Identify which cell holds the provided text, then report its [X, Y] central coordinate. 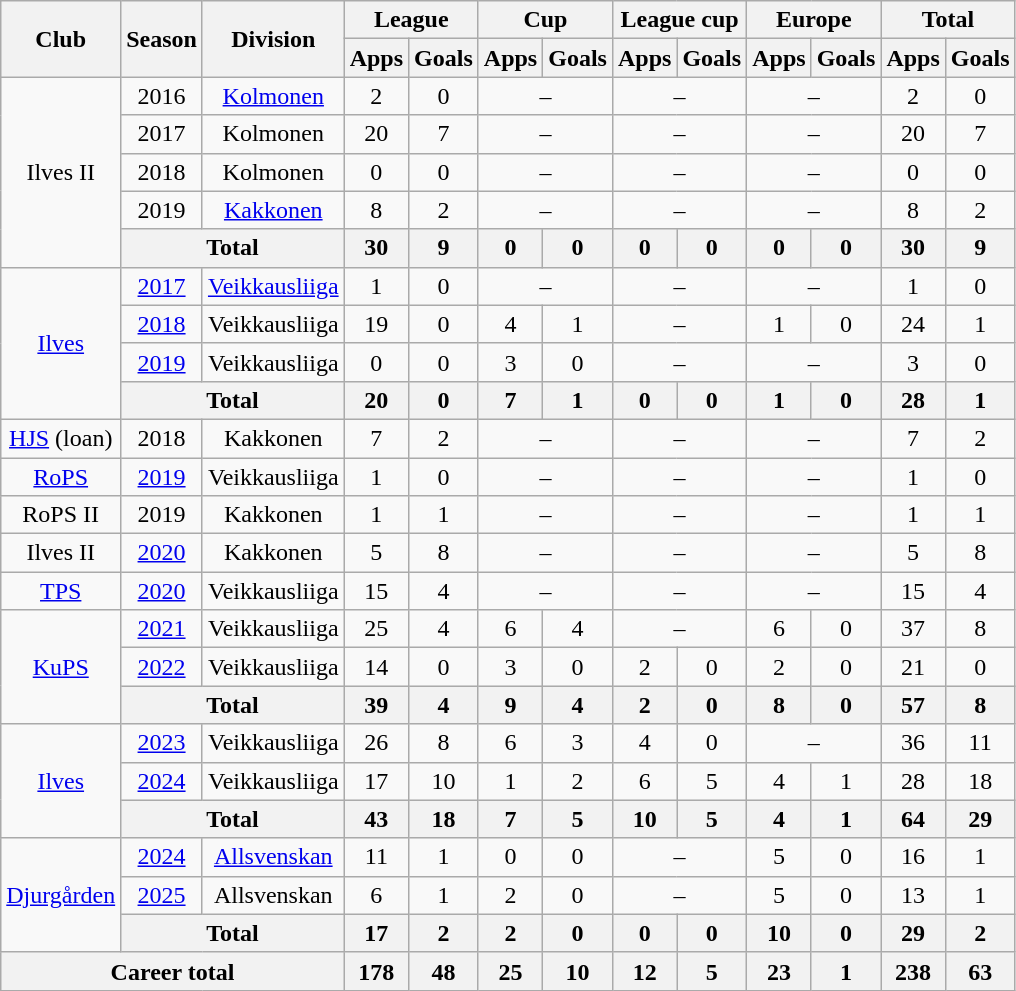
64 [913, 819]
23 [779, 971]
14 [376, 667]
HJS (loan) [61, 438]
63 [980, 971]
Season [162, 39]
48 [444, 971]
KuPS [61, 667]
Club [61, 39]
Career total [172, 971]
Division [273, 39]
39 [376, 705]
Cup [545, 20]
12 [644, 971]
238 [913, 971]
Djurgården [61, 895]
57 [913, 705]
League cup [679, 20]
26 [376, 743]
16 [913, 857]
RoPS [61, 477]
RoPS II [61, 515]
43 [376, 819]
21 [913, 667]
TPS [61, 591]
2021 [162, 629]
2016 [162, 96]
178 [376, 971]
13 [913, 895]
24 [913, 324]
Europe [814, 20]
2023 [162, 743]
2022 [162, 667]
19 [376, 324]
37 [913, 629]
2025 [162, 895]
League [411, 20]
36 [913, 743]
